Determine the [x, y] coordinate at the center of the cell enclosing the given text.  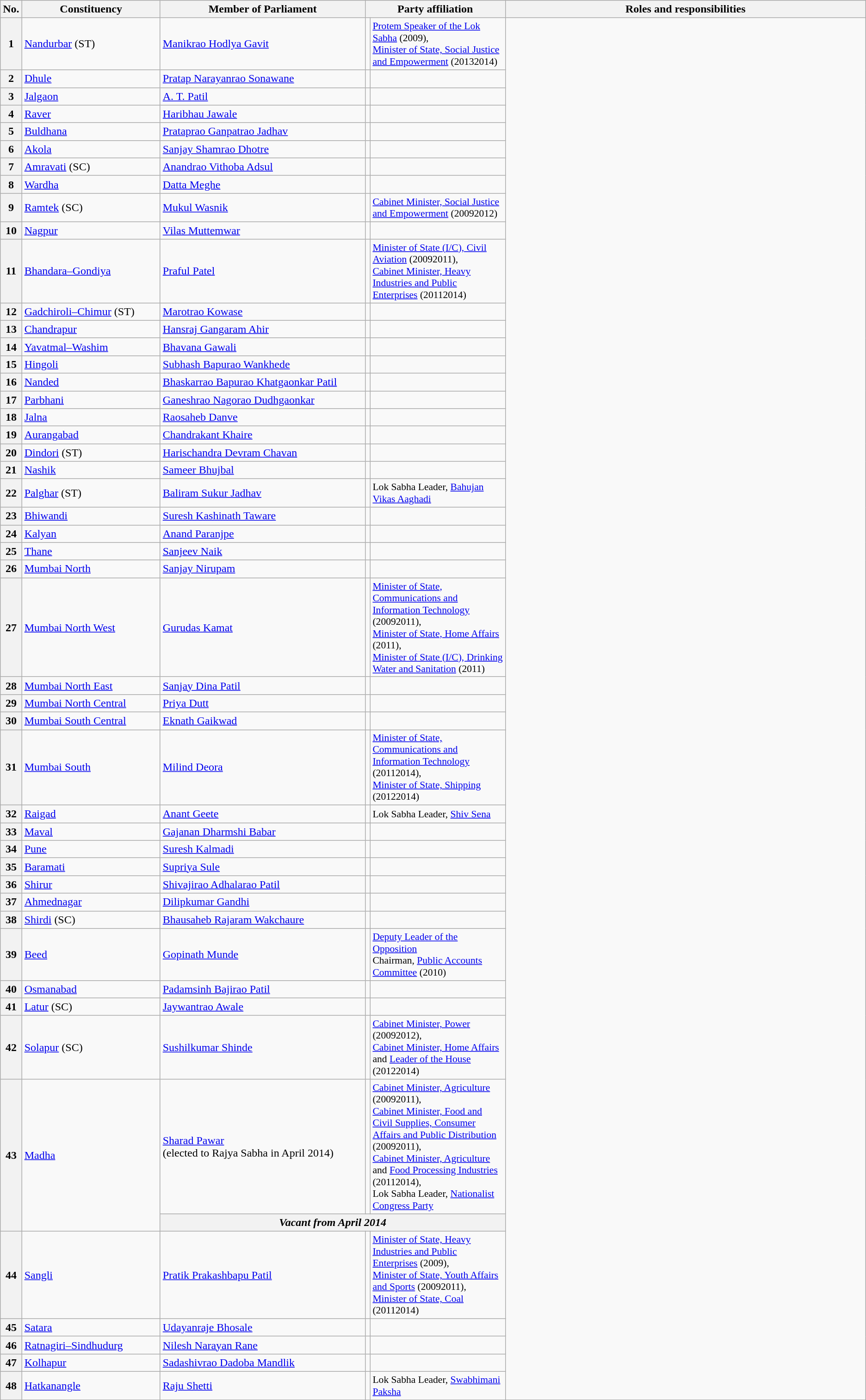
Sanjay Nirupam [263, 569]
Dhule [91, 79]
35 [11, 867]
Hingoli [91, 364]
Shivajirao Adhalarao Patil [263, 884]
Latur (SC) [91, 1007]
Jalna [91, 417]
Constituency [91, 9]
Jalgaon [91, 96]
11 [11, 271]
14 [11, 347]
Madha [91, 1155]
Gurudas Kamat [263, 627]
41 [11, 1007]
Gopinath Munde [263, 954]
Dindori (ST) [91, 453]
Shirur [91, 884]
Kolhapur [91, 1363]
Bhausaheb Rajaram Wakchaure [263, 920]
Mumbai South [91, 767]
2 [11, 79]
Lok Sabha Leader, Shiv Sena [438, 814]
Mumbai North [91, 569]
Sameer Bhujbal [263, 470]
Satara [91, 1327]
Aurangabad [91, 435]
47 [11, 1363]
27 [11, 627]
17 [11, 399]
Sadashivrao Dadoba Mandlik [263, 1363]
Akola [91, 149]
34 [11, 849]
4 [11, 114]
7 [11, 167]
Thane [91, 551]
3 [11, 96]
31 [11, 767]
Beed [91, 954]
Wardha [91, 184]
36 [11, 884]
Eknath Gaikwad [263, 721]
Cabinet Minister, Power (20092012),Cabinet Minister, Home Affairs and Leader of the House (20122014) [438, 1047]
Priya Dutt [263, 703]
Bhiwandi [91, 516]
40 [11, 989]
Marotrao Kowase [263, 311]
45 [11, 1327]
Protem Speaker of the Lok Sabha (2009),Minister of State, Social Justice and Empowerment (20132014) [438, 44]
28 [11, 685]
Pratap Narayanrao Sonawane [263, 79]
Member of Parliament [263, 9]
23 [11, 516]
Sharad Pawar(elected to Rajya Sabha in April 2014) [263, 1147]
Sanjay Dina Patil [263, 685]
Sanjeev Naik [263, 551]
Ganeshrao Nagorao Dudhgaonkar [263, 399]
Padamsinh Bajirao Patil [263, 989]
44 [11, 1276]
48 [11, 1386]
Baliram Sukur Jadhav [263, 493]
Haribhau Jawale [263, 114]
29 [11, 703]
Subhash Bapurao Wankhede [263, 364]
Osmanabad [91, 989]
Buldhana [91, 131]
26 [11, 569]
Mumbai North West [91, 627]
A. T. Patil [263, 96]
Palghar (ST) [91, 493]
21 [11, 470]
Manikrao Hodlya Gavit [263, 44]
Minister of State (I/C), Civil Aviation (20092011),Cabinet Minister, Heavy Industries and Public Enterprises (20112014) [438, 271]
Nandurbar (ST) [91, 44]
Gadchiroli–Chimur (ST) [91, 311]
Suresh Kalmadi [263, 849]
Pune [91, 849]
5 [11, 131]
Chandrapur [91, 329]
Prataprao Ganpatrao Jadhav [263, 131]
38 [11, 920]
20 [11, 453]
Anant Geete [263, 814]
Vacant from April 2014 [333, 1223]
Bhavana Gawali [263, 347]
Bhandara–Gondiya [91, 271]
Mumbai South Central [91, 721]
Cabinet Minister, Social Justice and Empowerment (20092012) [438, 207]
Praful Patel [263, 271]
Deputy Leader of the OppositionChairman, Public Accounts Committee (2010) [438, 954]
1 [11, 44]
Dilipkumar Gandhi [263, 902]
Anandrao Vithoba Adsul [263, 167]
Hatkanangle [91, 1386]
30 [11, 721]
Ahmednagar [91, 902]
Kalyan [91, 534]
Milind Deora [263, 767]
25 [11, 551]
8 [11, 184]
Solapur (SC) [91, 1047]
43 [11, 1155]
Yavatmal–Washim [91, 347]
46 [11, 1345]
16 [11, 382]
Sushilkumar Shinde [263, 1047]
19 [11, 435]
24 [11, 534]
Udayanraje Bhosale [263, 1327]
Sangli [91, 1276]
32 [11, 814]
Anand Paranjpe [263, 534]
Chandrakant Khaire [263, 435]
12 [11, 311]
15 [11, 364]
Hansraj Gangaram Ahir [263, 329]
Raosaheb Danve [263, 417]
37 [11, 902]
9 [11, 207]
Minister of State, Communications and Information Technology (20112014),Minister of State, Shipping (20122014) [438, 767]
Roles and responsibilities [686, 9]
Vilas Muttemwar [263, 230]
33 [11, 832]
Raigad [91, 814]
Amravati (SC) [91, 167]
Gajanan Dharmshi Babar [263, 832]
Nashik [91, 470]
Mukul Wasnik [263, 207]
Maval [91, 832]
6 [11, 149]
Sanjay Shamrao Dhotre [263, 149]
Lok Sabha Leader, Bahujan Vikas Aaghadi [438, 493]
Ramtek (SC) [91, 207]
39 [11, 954]
10 [11, 230]
Raju Shetti [263, 1386]
Nagpur [91, 230]
Nilesh Narayan Rane [263, 1345]
Nanded [91, 382]
Datta Meghe [263, 184]
Raver [91, 114]
22 [11, 493]
Baramati [91, 867]
No. [11, 9]
Supriya Sule [263, 867]
Lok Sabha Leader, Swabhimani Paksha [438, 1386]
Party affiliation [435, 9]
Mumbai North East [91, 685]
Shirdi (SC) [91, 920]
Pratik Prakashbapu Patil [263, 1276]
Suresh Kashinath Taware [263, 516]
Ratnagiri–Sindhudurg [91, 1345]
Bhaskarrao Bapurao Khatgaonkar Patil [263, 382]
Parbhani [91, 399]
Harischandra Devram Chavan [263, 453]
Mumbai North Central [91, 703]
42 [11, 1047]
13 [11, 329]
18 [11, 417]
Jaywantrao Awale [263, 1007]
